Search for the cell housing the specified text and yield its (X, Y) center coordinate. 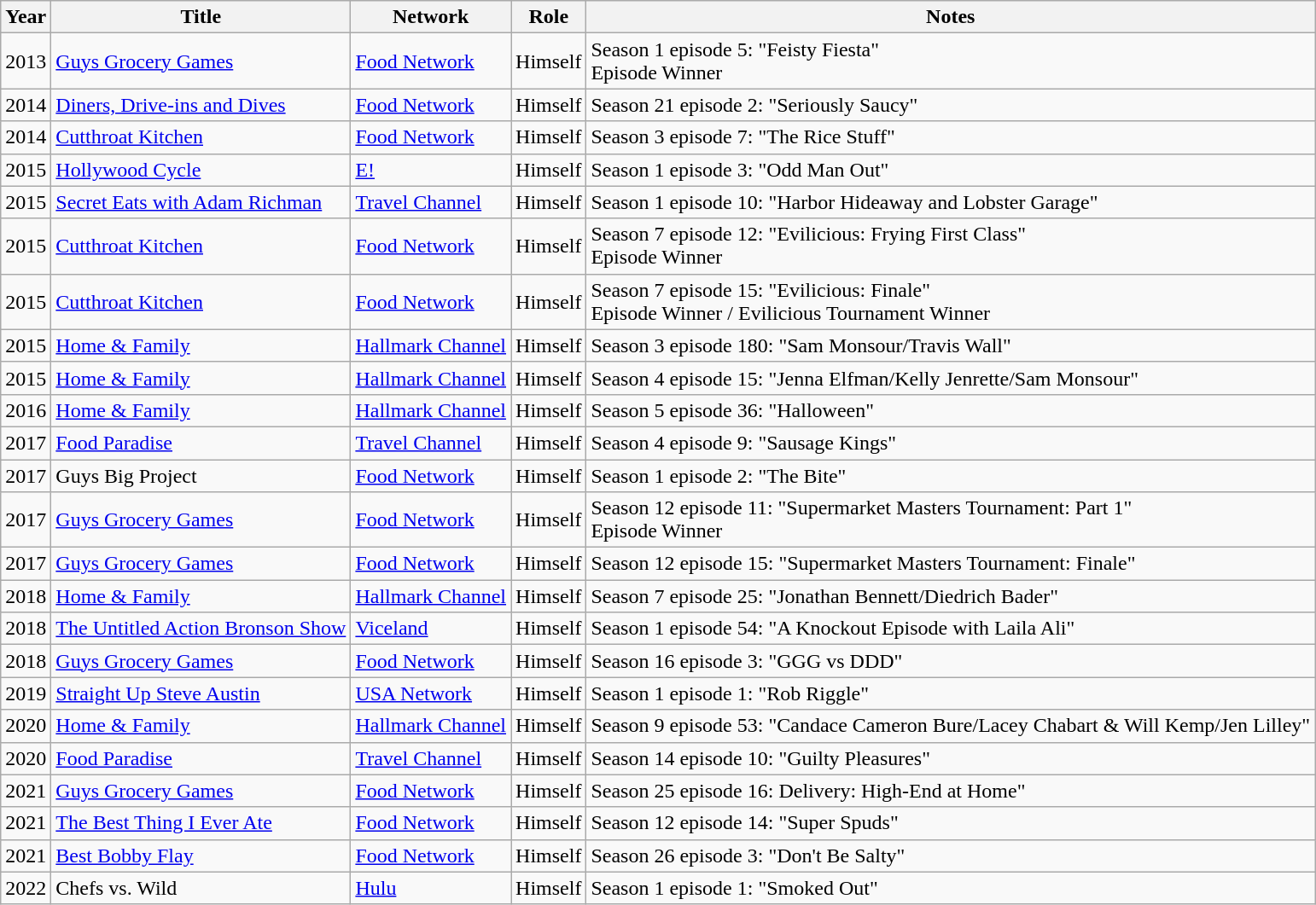
The Best Thing I Ever Ate (201, 823)
Season 4 episode 15: "Jenna Elfman/Kelly Jenrette/Sam Monsour" (951, 378)
Season 4 episode 9: "Sausage Kings" (951, 443)
Viceland (431, 629)
Hollywood Cycle (201, 170)
Season 12 episode 15: "Supermarket Masters Tournament: Finale" (951, 564)
Season 1 episode 2: "The Bite" (951, 475)
2022 (26, 888)
Season 16 episode 3: "GGG vs DDD" (951, 661)
Season 26 episode 3: "Don't Be Salty" (951, 856)
Chefs vs. Wild (201, 888)
Season 1 episode 10: "Harbor Hideaway and Lobster Garage" (951, 202)
Straight Up Steve Austin (201, 693)
Season 1 episode 3: "Odd Man Out" (951, 170)
2016 (26, 410)
Season 14 episode 10: "Guilty Pleasures" (951, 758)
Season 7 episode 12: "Evilicious: Frying First Class"Episode Winner (951, 246)
E! (431, 170)
Hulu (431, 888)
Role (549, 17)
Season 21 episode 2: "Seriously Saucy" (951, 105)
Season 25 episode 16: Delivery: High-End at Home" (951, 791)
Guys Big Project (201, 475)
Network (431, 17)
Notes (951, 17)
Season 1 episode 1: "Smoked Out" (951, 888)
The Untitled Action Bronson Show (201, 629)
Season 9 episode 53: "Candace Cameron Bure/Lacey Chabart & Will Kemp/Jen Lilley" (951, 726)
Title (201, 17)
Season 7 episode 25: "Jonathan Bennett/Diedrich Bader" (951, 596)
Diners, Drive-ins and Dives (201, 105)
Season 5 episode 36: "Halloween" (951, 410)
2019 (26, 693)
Season 3 episode 7: "The Rice Stuff" (951, 137)
Season 7 episode 15: "Evilicious: Finale"Episode Winner / Evilicious Tournament Winner (951, 302)
2013 (26, 61)
Season 12 episode 14: "Super Spuds" (951, 823)
Best Bobby Flay (201, 856)
USA Network (431, 693)
Season 1 episode 5: "Feisty Fiesta"Episode Winner (951, 61)
Secret Eats with Adam Richman (201, 202)
Season 1 episode 1: "Rob Riggle" (951, 693)
Season 3 episode 180: "Sam Monsour/Travis Wall" (951, 345)
Season 1 episode 54: "A Knockout Episode with Laila Ali" (951, 629)
Year (26, 17)
Season 12 episode 11: "Supermarket Masters Tournament: Part 1"Episode Winner (951, 520)
